Extract the [X, Y] coordinate from the center of the cell holding the provided text.  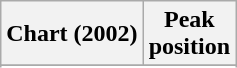
Chart (2002) [72, 34]
Peakposition [189, 34]
